For the text-containing cell, return its midpoint in (x, y) coordinate format. 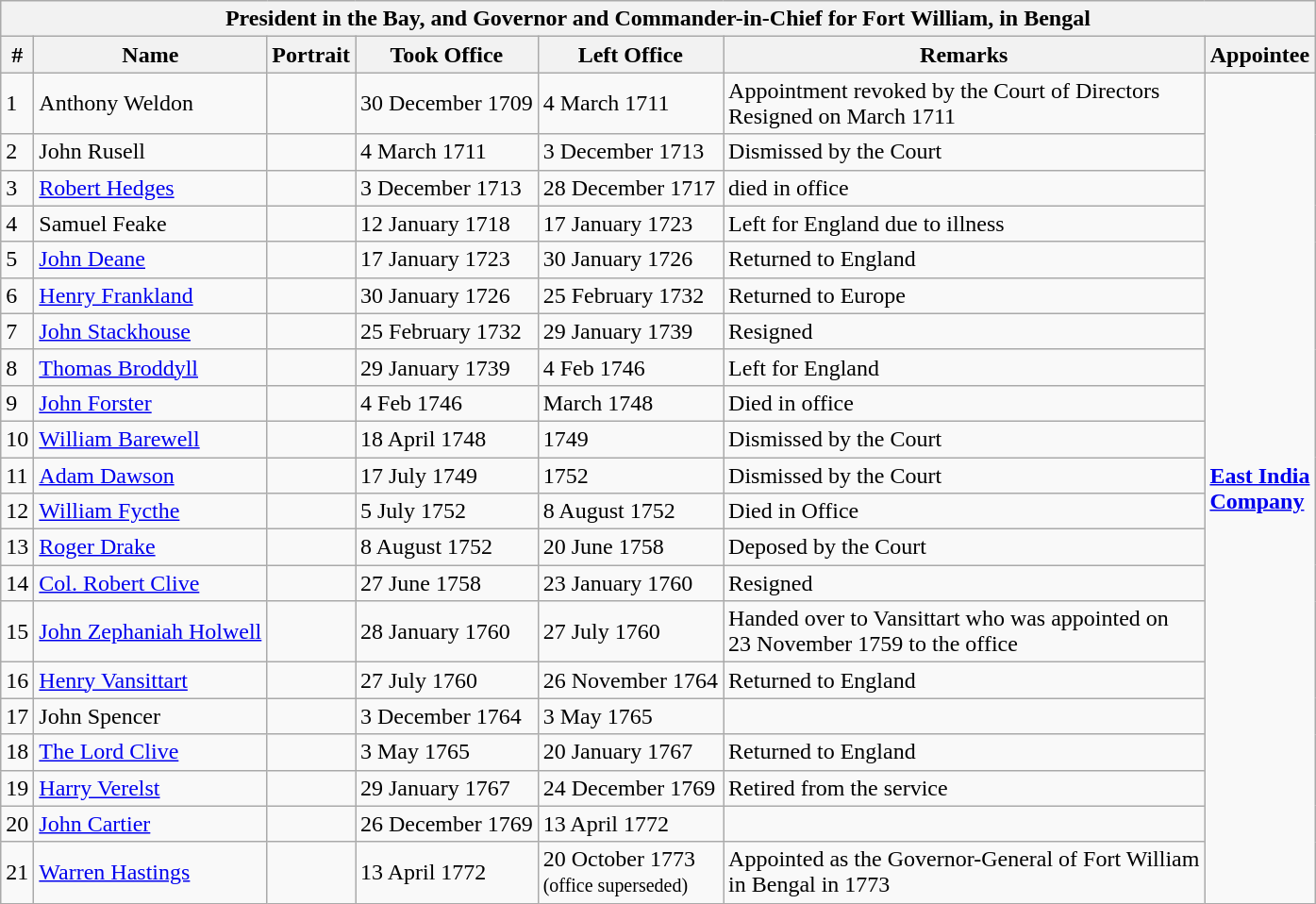
3 (17, 188)
William Barewell (151, 439)
Warren Hastings (151, 872)
President in the Bay, and Governor and Commander-in-Chief for Fort William, in Bengal (658, 19)
27 June 1758 (446, 583)
Handed over to Vansittart who was appointed on23 November 1759 to the office (964, 632)
Died in Office (964, 511)
Henry Vansittart (151, 680)
# (17, 55)
Died in office (964, 403)
Robert Hedges (151, 188)
24 December 1769 (630, 788)
26 November 1764 (630, 680)
Samuel Feake (151, 224)
13 (17, 547)
30 December 1709 (446, 104)
20 October 1773(office superseded) (630, 872)
28 January 1760 (446, 632)
Appointment revoked by the Court of DirectorsResigned on March 1711 (964, 104)
8 (17, 367)
3 December 1764 (446, 716)
Returned to Europe (964, 295)
5 July 1752 (446, 511)
2 (17, 152)
1749 (630, 439)
William Fycthe (151, 511)
Col. Robert Clive (151, 583)
Anthony Weldon (151, 104)
18 (17, 752)
6 (17, 295)
March 1748 (630, 403)
28 December 1717 (630, 188)
Left Office (630, 55)
5 (17, 259)
17 (17, 716)
11 (17, 475)
18 April 1748 (446, 439)
21 (17, 872)
Appointed as the Governor-General of Fort Williamin Bengal in 1773 (964, 872)
Remarks (964, 55)
Retired from the service (964, 788)
17 July 1749 (446, 475)
9 (17, 403)
John Rusell (151, 152)
29 January 1767 (446, 788)
14 (17, 583)
Name (151, 55)
Appointee (1260, 55)
died in office (964, 188)
Left for England (964, 367)
10 (17, 439)
23 January 1760 (630, 583)
20 January 1767 (630, 752)
15 (17, 632)
Took Office (446, 55)
John Spencer (151, 716)
John Deane (151, 259)
12 (17, 511)
Portrait (311, 55)
7 (17, 331)
John Zephaniah Holwell (151, 632)
Roger Drake (151, 547)
26 December 1769 (446, 824)
John Forster (151, 403)
Henry Frankland (151, 295)
4 (17, 224)
1752 (630, 475)
Thomas Broddyll (151, 367)
Left for England due to illness (964, 224)
19 (17, 788)
John Cartier (151, 824)
Deposed by the Court (964, 547)
12 January 1718 (446, 224)
John Stackhouse (151, 331)
East IndiaCompany (1260, 488)
Harry Verelst (151, 788)
20 June 1758 (630, 547)
16 (17, 680)
20 (17, 824)
1 (17, 104)
The Lord Clive (151, 752)
Adam Dawson (151, 475)
